Locate the cell with the specified text and output its [x, y] center coordinate. 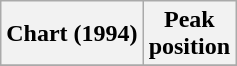
Chart (1994) [72, 34]
Peak position [189, 34]
